Extract the (X, Y) coordinate from the center of the cell holding the provided text.  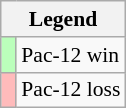
Pac-12 loss (70, 90)
Pac-12 win (70, 55)
Legend (64, 19)
